From the cell containing the given text, extract its center point as [X, Y] coordinate. 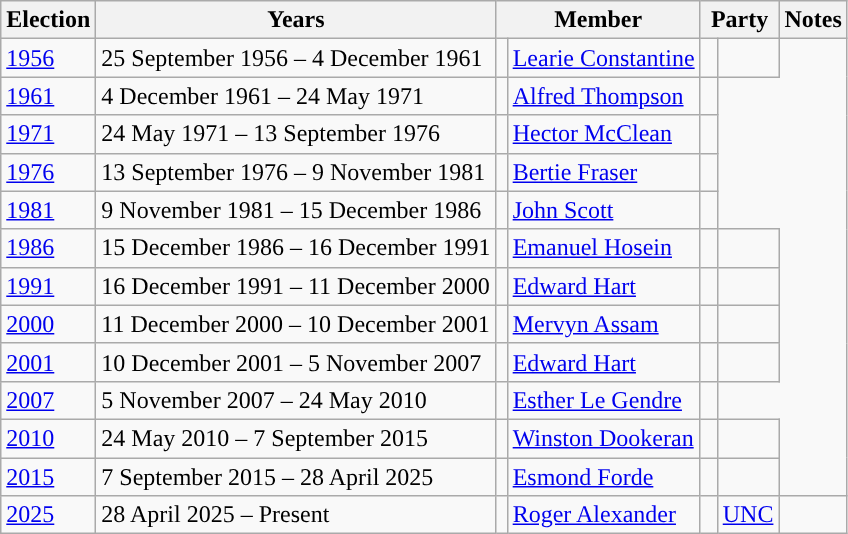
1981 [48, 210]
John Scott [604, 210]
2007 [48, 400]
2025 [48, 515]
16 December 1991 – 11 December 2000 [296, 286]
24 May 2010 – 7 September 2015 [296, 438]
25 September 1956 – 4 December 1961 [296, 58]
Roger Alexander [604, 515]
Learie Constantine [604, 58]
1991 [48, 286]
28 April 2025 – Present [296, 515]
13 September 1976 – 9 November 1981 [296, 172]
1956 [48, 58]
Bertie Fraser [604, 172]
Notes [813, 20]
Party [740, 20]
2001 [48, 362]
Alfred Thompson [604, 96]
Years [296, 20]
Mervyn Assam [604, 324]
Member [598, 20]
Election [48, 20]
Winston Dookeran [604, 438]
11 December 2000 – 10 December 2001 [296, 324]
2000 [48, 324]
UNC [748, 515]
10 December 2001 – 5 November 2007 [296, 362]
Esther Le Gendre [604, 400]
Hector McClean [604, 134]
15 December 1986 – 16 December 1991 [296, 248]
5 November 2007 – 24 May 2010 [296, 400]
1971 [48, 134]
9 November 1981 – 15 December 1986 [296, 210]
1961 [48, 96]
4 December 1961 – 24 May 1971 [296, 96]
Esmond Forde [604, 477]
1976 [48, 172]
24 May 1971 – 13 September 1976 [296, 134]
Emanuel Hosein [604, 248]
7 September 2015 – 28 April 2025 [296, 477]
2010 [48, 438]
2015 [48, 477]
1986 [48, 248]
